Detect which cell encompasses the target text, then output its [x, y] center coordinate. 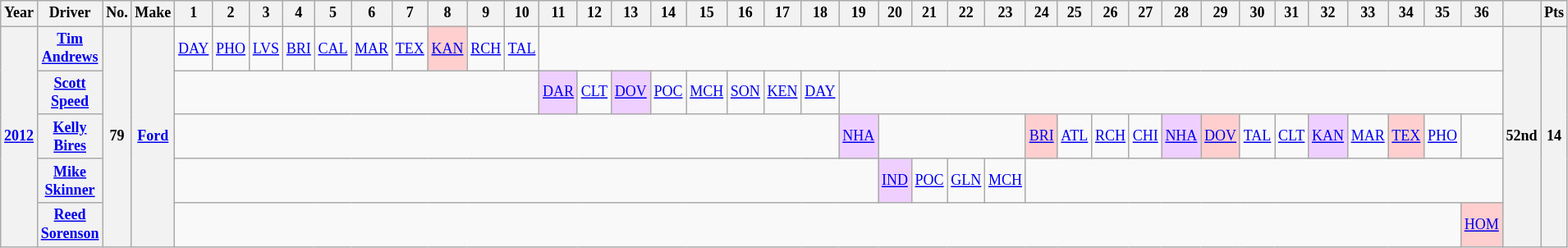
34 [1406, 13]
15 [707, 13]
Mike Skinner [69, 181]
IND [895, 181]
KEN [782, 93]
Tim Andrews [69, 48]
21 [929, 13]
2012 [20, 136]
25 [1075, 13]
Pts [1555, 13]
17 [782, 13]
Kelly Bires [69, 136]
19 [859, 13]
Ford [153, 136]
10 [522, 13]
2 [232, 13]
18 [820, 13]
6 [372, 13]
36 [1481, 13]
26 [1111, 13]
DAR [558, 93]
GLN [966, 181]
31 [1292, 13]
27 [1145, 13]
SON [745, 93]
3 [266, 13]
35 [1443, 13]
30 [1257, 13]
1 [194, 13]
24 [1041, 13]
5 [333, 13]
33 [1368, 13]
20 [895, 13]
8 [447, 13]
Make [153, 13]
Reed Sorenson [69, 225]
Year [20, 13]
ATL [1075, 136]
Scott Speed [69, 93]
23 [1006, 13]
7 [410, 13]
12 [594, 13]
No. [117, 13]
22 [966, 13]
CHI [1145, 136]
Driver [69, 13]
79 [117, 136]
32 [1328, 13]
28 [1181, 13]
16 [745, 13]
11 [558, 13]
52nd [1522, 136]
HOM [1481, 225]
13 [630, 13]
LVS [266, 48]
9 [486, 13]
29 [1221, 13]
CAL [333, 48]
4 [299, 13]
